Search for the cell housing the specified text and yield its [X, Y] center coordinate. 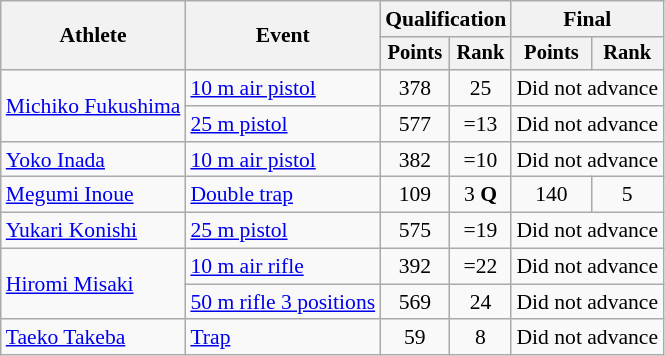
8 [480, 338]
140 [551, 195]
=13 [480, 124]
59 [414, 338]
24 [480, 302]
109 [414, 195]
=10 [480, 160]
Michiko Fukushima [94, 106]
Trap [282, 338]
5 [627, 195]
382 [414, 160]
50 m rifle 3 positions [282, 302]
Hiromi Misaki [94, 284]
3 Q [480, 195]
Megumi Inoue [94, 195]
Athlete [94, 36]
25 [480, 88]
Taeko Takeba [94, 338]
575 [414, 231]
577 [414, 124]
Double trap [282, 195]
Event [282, 36]
Qualification [446, 19]
378 [414, 88]
Final [587, 19]
392 [414, 267]
=22 [480, 267]
569 [414, 302]
10 m air rifle [282, 267]
Yukari Konishi [94, 231]
=19 [480, 231]
Yoko Inada [94, 160]
